Return (x, y) of the center of cell containing provided text 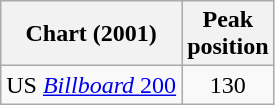
130 (228, 85)
Chart (2001) (92, 34)
US Billboard 200 (92, 85)
Peakposition (228, 34)
